Capture the cell that displays the provided text and extract its (x, y) central coordinate. 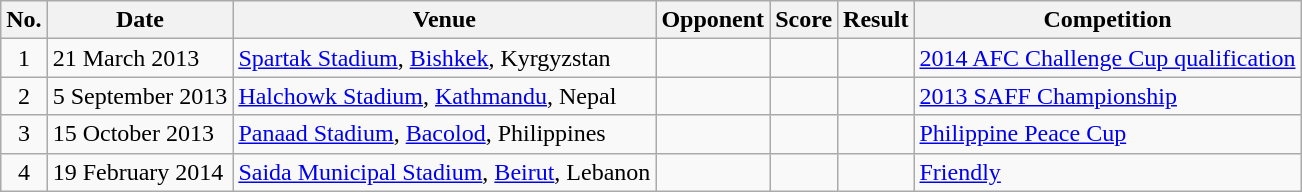
2 (24, 96)
Spartak Stadium, Bishkek, Kyrgyzstan (444, 58)
Saida Municipal Stadium, Beirut, Lebanon (444, 172)
19 February 2014 (140, 172)
3 (24, 134)
Venue (444, 20)
Friendly (1108, 172)
Opponent (713, 20)
4 (24, 172)
Score (804, 20)
2013 SAFF Championship (1108, 96)
Date (140, 20)
Competition (1108, 20)
2014 AFC Challenge Cup qualification (1108, 58)
5 September 2013 (140, 96)
Halchowk Stadium, Kathmandu, Nepal (444, 96)
Panaad Stadium, Bacolod, Philippines (444, 134)
21 March 2013 (140, 58)
1 (24, 58)
Philippine Peace Cup (1108, 134)
No. (24, 20)
Result (876, 20)
15 October 2013 (140, 134)
